Identify which cell holds the provided text, then report its (x, y) central coordinate. 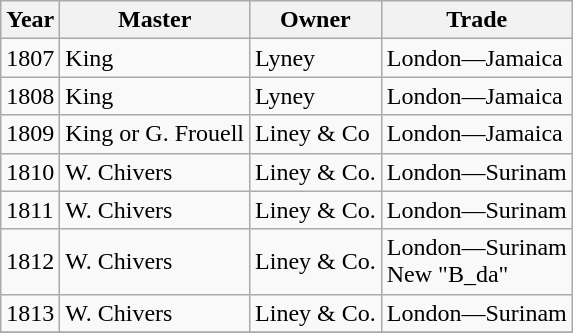
Master (155, 20)
Liney & Co (316, 134)
1811 (30, 210)
Owner (316, 20)
1812 (30, 262)
1808 (30, 96)
1807 (30, 58)
Trade (476, 20)
Year (30, 20)
1809 (30, 134)
King or G. Frouell (155, 134)
1810 (30, 172)
London—SurinamNew "B_da" (476, 262)
1813 (30, 313)
